Identify which cell holds the provided text, then report its [x, y] central coordinate. 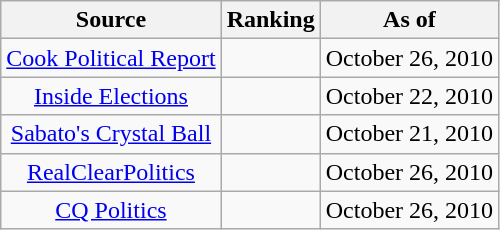
Source [111, 20]
Sabato's Crystal Ball [111, 134]
CQ Politics [111, 210]
RealClearPolitics [111, 172]
As of [409, 20]
October 22, 2010 [409, 96]
Inside Elections [111, 96]
Cook Political Report [111, 58]
October 21, 2010 [409, 134]
Ranking [270, 20]
